Detect which cell encompasses the target text, then output its (X, Y) center coordinate. 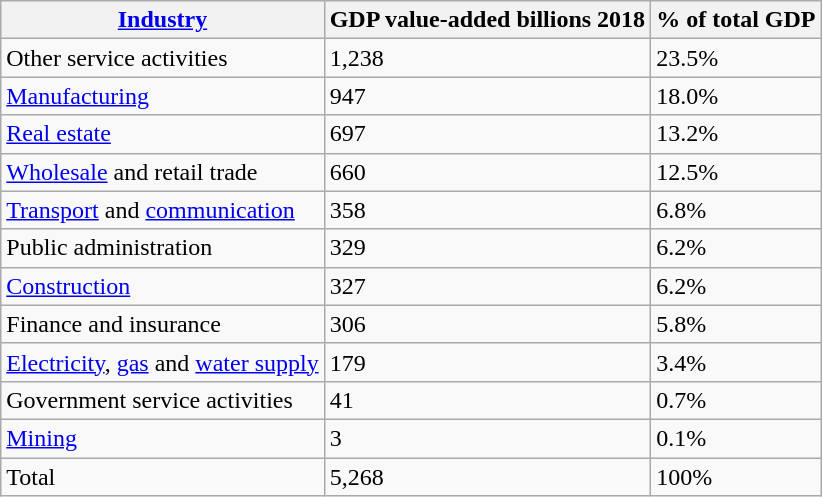
18.0% (736, 96)
Transport and communication (162, 210)
327 (487, 286)
12.5% (736, 172)
5.8% (736, 324)
0.1% (736, 438)
Manufacturing (162, 96)
Finance and insurance (162, 324)
5,268 (487, 477)
Industry (162, 20)
306 (487, 324)
13.2% (736, 134)
Real estate (162, 134)
358 (487, 210)
1,238 (487, 58)
0.7% (736, 400)
Construction (162, 286)
329 (487, 248)
23.5% (736, 58)
3.4% (736, 362)
3 (487, 438)
179 (487, 362)
Public administration (162, 248)
41 (487, 400)
Mining (162, 438)
Wholesale and retail trade (162, 172)
Government service activities (162, 400)
GDP value-added billions 2018 (487, 20)
% of total GDP (736, 20)
Total (162, 477)
947 (487, 96)
6.8% (736, 210)
660 (487, 172)
Other service activities (162, 58)
697 (487, 134)
100% (736, 477)
Electricity, gas and water supply (162, 362)
